Pinpoint the cell where the given text exists, returning its [x, y] midpoint coordinate. 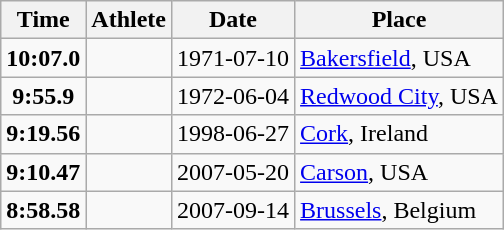
9:10.47 [44, 172]
Time [44, 20]
2007-05-20 [234, 172]
Bakersfield, USA [400, 58]
9:19.56 [44, 134]
Redwood City, USA [400, 96]
Athlete [129, 20]
8:58.58 [44, 210]
Place [400, 20]
9:55.9 [44, 96]
1998-06-27 [234, 134]
Date [234, 20]
10:07.0 [44, 58]
Cork, Ireland [400, 134]
Brussels, Belgium [400, 210]
1971-07-10 [234, 58]
Carson, USA [400, 172]
2007-09-14 [234, 210]
1972-06-04 [234, 96]
